Locate the cell with the specified text and output its (x, y) center coordinate. 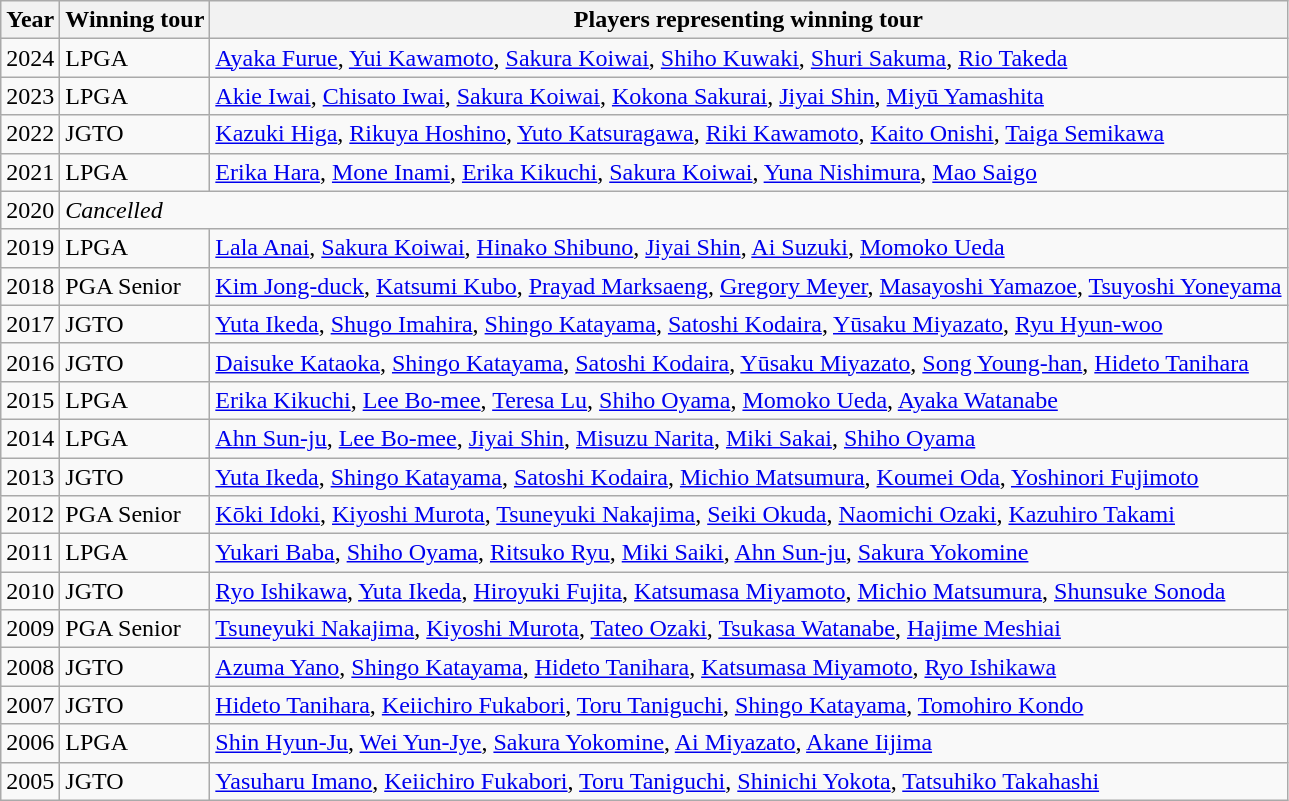
2021 (30, 172)
2008 (30, 667)
Azuma Yano, Shingo Katayama, Hideto Tanihara, Katsumasa Miyamoto, Ryo Ishikawa (748, 667)
Yuta Ikeda, Shingo Katayama, Satoshi Kodaira, Michio Matsumura, Koumei Oda, Yoshinori Fujimoto (748, 477)
2018 (30, 286)
Ayaka Furue, Yui Kawamoto, Sakura Koiwai, Shiho Kuwaki, Shuri Sakuma, Rio Takeda (748, 58)
Akie Iwai, Chisato Iwai, Sakura Koiwai, Kokona Sakurai, Jiyai Shin, Miyū Yamashita (748, 96)
Daisuke Kataoka, Shingo Katayama, Satoshi Kodaira, Yūsaku Miyazato, Song Young-han, Hideto Tanihara (748, 362)
2022 (30, 134)
Cancelled (674, 210)
Kōki Idoki, Kiyoshi Murota, Tsuneyuki Nakajima, Seiki Okuda, Naomichi Ozaki, Kazuhiro Takami (748, 515)
2020 (30, 210)
Year (30, 20)
Tsuneyuki Nakajima, Kiyoshi Murota, Tateo Ozaki, Tsukasa Watanabe, Hajime Meshiai (748, 629)
2017 (30, 324)
2010 (30, 591)
2024 (30, 58)
2006 (30, 743)
2016 (30, 362)
Ryo Ishikawa, Yuta Ikeda, Hiroyuki Fujita, Katsumasa Miyamoto, Michio Matsumura, Shunsuke Sonoda (748, 591)
2014 (30, 438)
2015 (30, 400)
Yasuharu Imano, Keiichiro Fukabori, Toru Taniguchi, Shinichi Yokota, Tatsuhiko Takahashi (748, 781)
Erika Kikuchi, Lee Bo-mee, Teresa Lu, Shiho Oyama, Momoko Ueda, Ayaka Watanabe (748, 400)
Players representing winning tour (748, 20)
2023 (30, 96)
2012 (30, 515)
2007 (30, 705)
Winning tour (135, 20)
Erika Hara, Mone Inami, Erika Kikuchi, Sakura Koiwai, Yuna Nishimura, Mao Saigo (748, 172)
Shin Hyun-Ju, Wei Yun-Jye, Sakura Yokomine, Ai Miyazato, Akane Iijima (748, 743)
Kim Jong-duck, Katsumi Kubo, Prayad Marksaeng, Gregory Meyer, Masayoshi Yamazoe, Tsuyoshi Yoneyama (748, 286)
2009 (30, 629)
Yuta Ikeda, Shugo Imahira, Shingo Katayama, Satoshi Kodaira, Yūsaku Miyazato, Ryu Hyun-woo (748, 324)
Hideto Tanihara, Keiichiro Fukabori, Toru Taniguchi, Shingo Katayama, Tomohiro Kondo (748, 705)
2005 (30, 781)
Yukari Baba, Shiho Oyama, Ritsuko Ryu, Miki Saiki, Ahn Sun-ju, Sakura Yokomine (748, 553)
Ahn Sun-ju, Lee Bo-mee, Jiyai Shin, Misuzu Narita, Miki Sakai, Shiho Oyama (748, 438)
Lala Anai, Sakura Koiwai, Hinako Shibuno, Jiyai Shin, Ai Suzuki, Momoko Ueda (748, 248)
Kazuki Higa, Rikuya Hoshino, Yuto Katsuragawa, Riki Kawamoto, Kaito Onishi, Taiga Semikawa (748, 134)
2011 (30, 553)
2019 (30, 248)
2013 (30, 477)
